Determine the [x, y] coordinate at the center of the cell enclosing the given text.  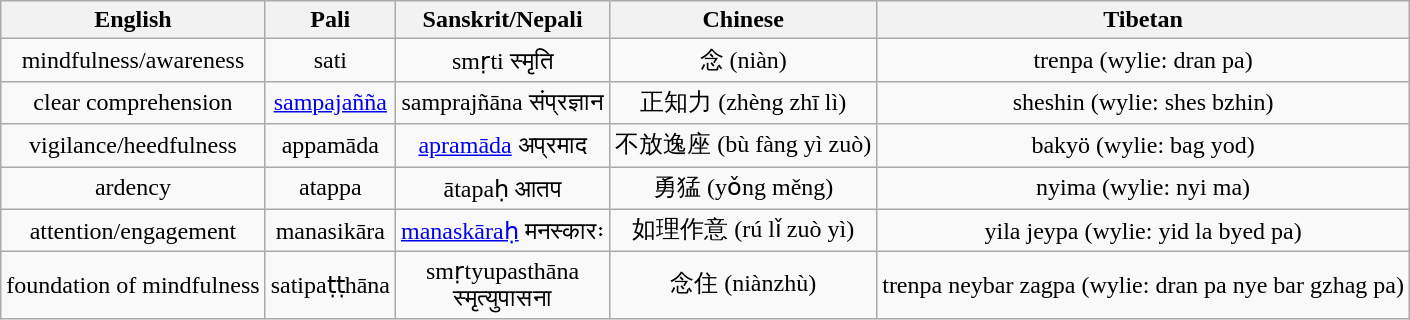
English [133, 20]
如理作意 (rú lǐ zuò yì) [744, 230]
Sanskrit/Nepali [502, 20]
smṛtyupasthānaस्मृत्युपासना [502, 286]
samprajñāna संप्रज्ञान [502, 102]
Tibetan [1144, 20]
appamāda [330, 146]
Pali [330, 20]
勇猛 (yǒng měng) [744, 188]
ardency [133, 188]
apramāda अप्रमाद [502, 146]
satipaṭṭhāna [330, 286]
clear comprehension [133, 102]
不放逸座 (bù fàng yì zuò) [744, 146]
yila jeypa (wylie: yid la byed pa) [1144, 230]
sampajañña [330, 102]
vigilance/heedfulness [133, 146]
manaskāraḥ मनस्कारः [502, 230]
manasikāra [330, 230]
trenpa neybar zagpa (wylie: dran pa nye bar gzhag pa) [1144, 286]
bakyö (wylie: bag yod) [1144, 146]
正知力 (zhèng zhī lì) [744, 102]
sheshin (wylie: shes bzhin) [1144, 102]
ātapaḥ आतप [502, 188]
Chinese [744, 20]
sati [330, 60]
foundation of mindfulness [133, 286]
atappa [330, 188]
念 (niàn) [744, 60]
smṛti स्मृति [502, 60]
nyima (wylie: nyi ma) [1144, 188]
念住 (niànzhù) [744, 286]
attention/engagement [133, 230]
mindfulness/awareness [133, 60]
trenpa (wylie: dran pa) [1144, 60]
